Determine the [X, Y] coordinate at the center of the cell enclosing the given text.  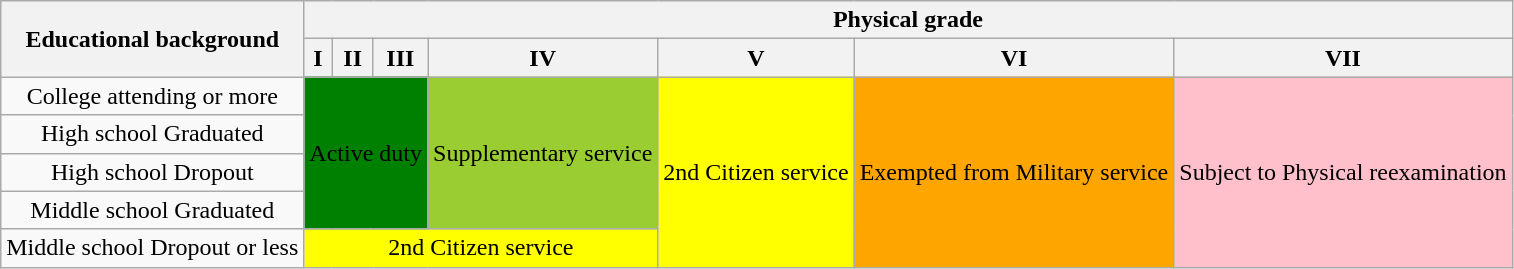
High school Graduated [152, 134]
Middle school Graduated [152, 210]
VII [1343, 58]
III [400, 58]
Middle school Dropout or less [152, 248]
V [756, 58]
I [318, 58]
College attending or more [152, 96]
Subject to Physical reexamination [1343, 172]
Physical grade [908, 20]
VI [1014, 58]
II [352, 58]
IV [543, 58]
Exempted from Military service [1014, 172]
High school Dropout [152, 172]
Active duty [366, 153]
Educational background [152, 39]
Supplementary service [543, 153]
